Return [x, y] of the center of cell containing provided text 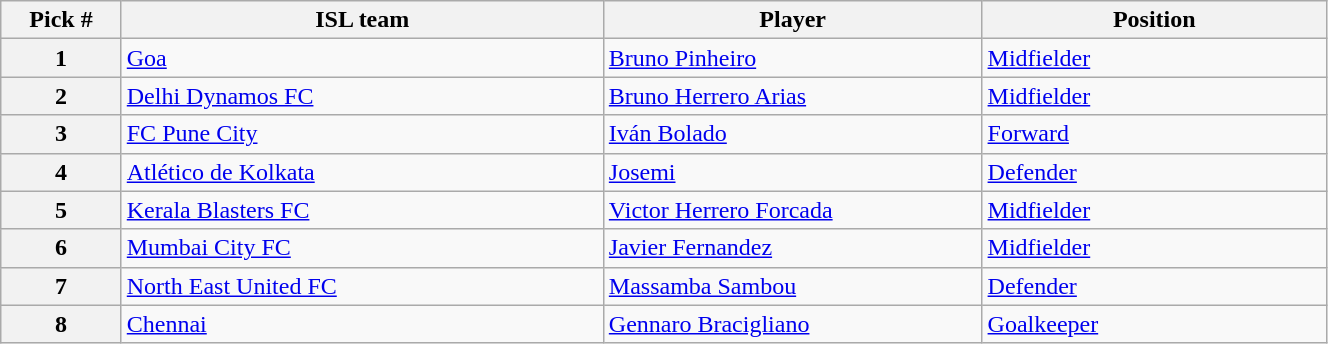
Goalkeeper [1154, 324]
Javier Fernandez [792, 248]
6 [61, 248]
ISL team [362, 20]
Josemi [792, 172]
2 [61, 96]
Position [1154, 20]
Delhi Dynamos FC [362, 96]
Kerala Blasters FC [362, 210]
North East United FC [362, 286]
1 [61, 58]
Iván Bolado [792, 134]
Pick # [61, 20]
Forward [1154, 134]
7 [61, 286]
Chennai [362, 324]
Bruno Herrero Arias [792, 96]
Gennaro Bracigliano [792, 324]
Mumbai City FC [362, 248]
Goa [362, 58]
3 [61, 134]
8 [61, 324]
4 [61, 172]
Victor Herrero Forcada [792, 210]
Bruno Pinheiro [792, 58]
Massamba Sambou [792, 286]
Player [792, 20]
Atlético de Kolkata [362, 172]
5 [61, 210]
FC Pune City [362, 134]
